Search for the cell housing the specified text and yield its [X, Y] center coordinate. 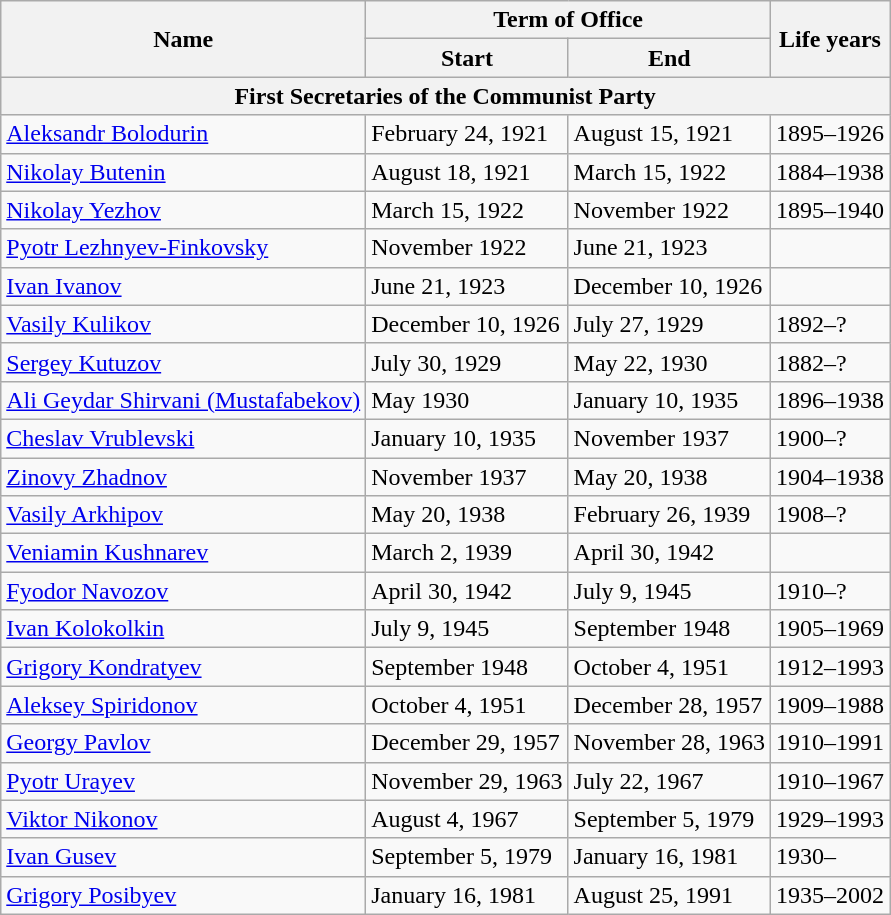
Aleksey Spiridonov [184, 705]
December 29, 1957 [467, 743]
1895–1926 [830, 134]
1912–1993 [830, 667]
Sergey Kutuzov [184, 362]
First Secretaries of the Communist Party [446, 96]
May 1930 [467, 400]
1910–1991 [830, 743]
August 4, 1967 [467, 819]
Ivan Kolokolkin [184, 629]
February 24, 1921 [467, 134]
Grigory Kondratyev [184, 667]
Pyotr Urayev [184, 781]
December 28, 1957 [669, 705]
Vasily Kulikov [184, 324]
End [669, 58]
Grigory Posibyev [184, 895]
1900–? [830, 438]
August 18, 1921 [467, 172]
August 15, 1921 [669, 134]
Nikolay Yezhov [184, 210]
Ivan Gusev [184, 857]
1909–1988 [830, 705]
Viktor Nikonov [184, 819]
August 25, 1991 [669, 895]
July 22, 1967 [669, 781]
Term of Office [568, 20]
1910–? [830, 591]
1910–1967 [830, 781]
November 28, 1963 [669, 743]
Aleksandr Bolodurin [184, 134]
Cheslav Vrublevski [184, 438]
Life years [830, 39]
1882–? [830, 362]
Ivan Ivanov [184, 286]
Nikolay Butenin [184, 172]
1892–? [830, 324]
1884–1938 [830, 172]
Pyotr Lezhnyev-Finkovsky [184, 248]
1895–1940 [830, 210]
May 22, 1930 [669, 362]
Ali Geydar Shirvani (Mustafabekov) [184, 400]
Vasily Arkhipov [184, 515]
July 27, 1929 [669, 324]
February 26, 1939 [669, 515]
1904–1938 [830, 477]
Zinovy Zhadnov [184, 477]
1935–2002 [830, 895]
Georgy Pavlov [184, 743]
March 2, 1939 [467, 553]
Name [184, 39]
Veniamin Kushnarev [184, 553]
Start [467, 58]
July 30, 1929 [467, 362]
1908–? [830, 515]
1930– [830, 857]
Fyodor Navozov [184, 591]
1896–1938 [830, 400]
1905–1969 [830, 629]
1929–1993 [830, 819]
November 29, 1963 [467, 781]
